Pinpoint the cell where the given text exists, returning its [x, y] midpoint coordinate. 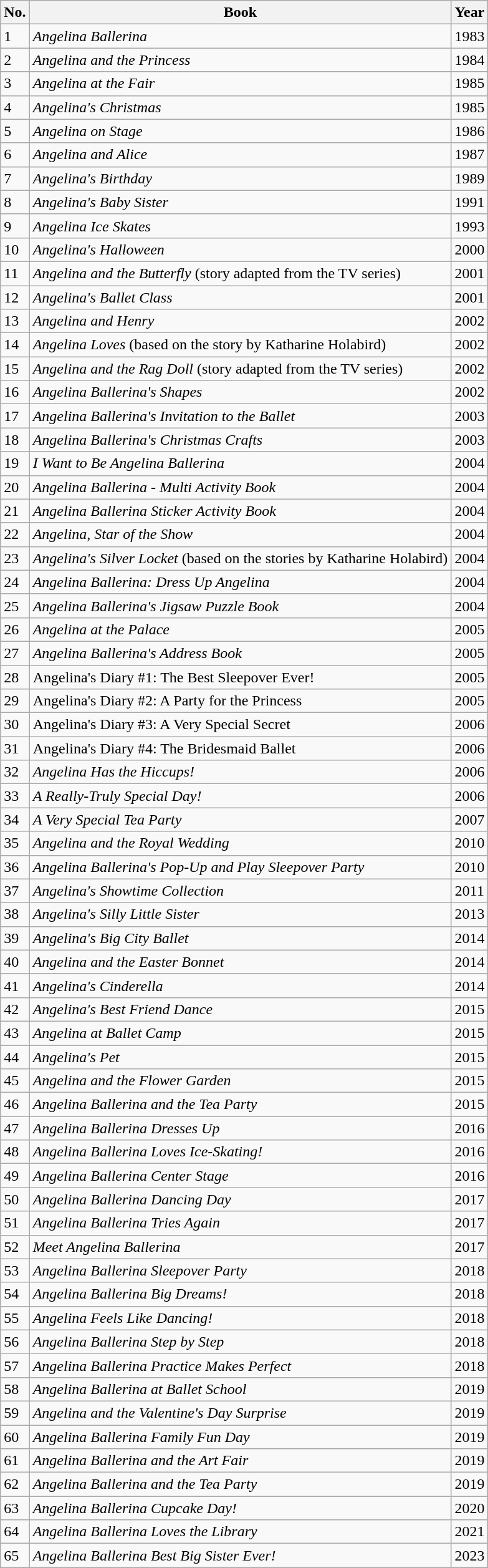
Angelina and the Valentine's Day Surprise [241, 1413]
Angelina Ballerina Dancing Day [241, 1199]
52 [15, 1247]
58 [15, 1389]
Angelina Ballerina: Dress Up Angelina [241, 582]
20 [15, 487]
6 [15, 155]
Angelina Ballerina Big Dreams! [241, 1294]
18 [15, 440]
1989 [470, 178]
2020 [470, 1508]
Year [470, 12]
12 [15, 298]
Angelina and the Butterfly (story adapted from the TV series) [241, 273]
Angelina Ballerina's Christmas Crafts [241, 440]
1 [15, 36]
23 [15, 558]
Angelina Has the Hiccups! [241, 772]
21 [15, 511]
Angelina's Baby Sister [241, 202]
Angelina Ballerina Practice Makes Perfect [241, 1365]
39 [15, 938]
29 [15, 701]
Angelina's Birthday [241, 178]
Angelina and the Princess [241, 60]
19 [15, 463]
28 [15, 677]
27 [15, 653]
Angelina Ballerina Dresses Up [241, 1128]
Angelina Ballerina's Address Book [241, 653]
Angelina Ballerina at Ballet School [241, 1389]
11 [15, 273]
2000 [470, 249]
45 [15, 1081]
Angelina's Diary #3: A Very Special Secret [241, 725]
10 [15, 249]
2021 [470, 1532]
Angelina Feels Like Dancing! [241, 1318]
22 [15, 535]
2 [15, 60]
Angelina at Ballet Camp [241, 1033]
30 [15, 725]
Angelina's Ballet Class [241, 298]
Angelina Ballerina Loves the Library [241, 1532]
1983 [470, 36]
No. [15, 12]
1987 [470, 155]
62 [15, 1484]
60 [15, 1436]
A Very Special Tea Party [241, 820]
Angelina Ballerina Sleepover Party [241, 1270]
Angelina Ice Skates [241, 226]
Angelina and the Royal Wedding [241, 843]
Angelina Ballerina [241, 36]
13 [15, 321]
46 [15, 1105]
48 [15, 1152]
17 [15, 416]
Angelina's Silly Little Sister [241, 914]
Angelina Ballerina's Invitation to the Ballet [241, 416]
Angelina's Silver Locket (based on the stories by Katharine Holabird) [241, 558]
Angelina's Showtime Collection [241, 891]
42 [15, 1009]
51 [15, 1223]
5 [15, 131]
9 [15, 226]
8 [15, 202]
Angelina Ballerina Step by Step [241, 1342]
Angelina's Christmas [241, 107]
Angelina and Henry [241, 321]
Angelina Ballerina Family Fun Day [241, 1436]
41 [15, 985]
Angelina Ballerina Cupcake Day! [241, 1508]
47 [15, 1128]
40 [15, 962]
1991 [470, 202]
Angelina and Alice [241, 155]
Angelina Ballerina Tries Again [241, 1223]
Angelina's Best Friend Dance [241, 1009]
2007 [470, 820]
Angelina's Diary #2: A Party for the Princess [241, 701]
63 [15, 1508]
Angelina on Stage [241, 131]
I Want to Be Angelina Ballerina [241, 463]
59 [15, 1413]
7 [15, 178]
1986 [470, 131]
Angelina's Cinderella [241, 985]
53 [15, 1270]
16 [15, 392]
44 [15, 1057]
Meet Angelina Ballerina [241, 1247]
2011 [470, 891]
54 [15, 1294]
3 [15, 84]
Angelina, Star of the Show [241, 535]
65 [15, 1556]
57 [15, 1365]
2023 [470, 1556]
Angelina's Diary #4: The Bridesmaid Ballet [241, 748]
Angelina and the Rag Doll (story adapted from the TV series) [241, 369]
55 [15, 1318]
24 [15, 582]
Angelina Ballerina's Jigsaw Puzzle Book [241, 606]
Angelina Ballerina's Pop-Up and Play Sleepover Party [241, 867]
Angelina Ballerina's Shapes [241, 392]
2013 [470, 914]
35 [15, 843]
Angelina's Big City Ballet [241, 938]
38 [15, 914]
Angelina at the Fair [241, 84]
Angelina Ballerina - Multi Activity Book [241, 487]
Angelina and the Easter Bonnet [241, 962]
33 [15, 796]
50 [15, 1199]
Angelina's Pet [241, 1057]
56 [15, 1342]
Angelina Ballerina Center Stage [241, 1176]
Book [241, 12]
61 [15, 1461]
Angelina Ballerina Loves Ice-Skating! [241, 1152]
15 [15, 369]
A Really-Truly Special Day! [241, 796]
Angelina Ballerina Sticker Activity Book [241, 511]
64 [15, 1532]
Angelina Ballerina and the Art Fair [241, 1461]
36 [15, 867]
14 [15, 345]
26 [15, 629]
Angelina's Diary #1: The Best Sleepover Ever! [241, 677]
34 [15, 820]
1993 [470, 226]
4 [15, 107]
49 [15, 1176]
Angelina and the Flower Garden [241, 1081]
1984 [470, 60]
43 [15, 1033]
37 [15, 891]
Angelina Loves (based on the story by Katharine Holabird) [241, 345]
31 [15, 748]
Angelina Ballerina Best Big Sister Ever! [241, 1556]
25 [15, 606]
Angelina at the Palace [241, 629]
32 [15, 772]
Angelina's Halloween [241, 249]
